Search for the cell housing the specified text and yield its (x, y) center coordinate. 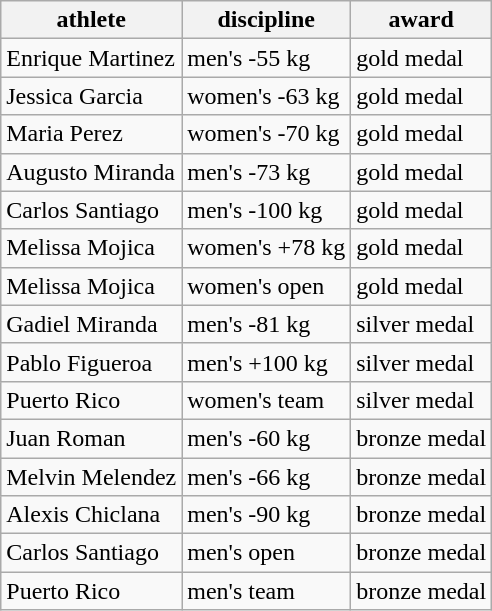
men's -100 kg (266, 210)
men's -81 kg (266, 324)
men's +100 kg (266, 362)
Pablo Figueroa (92, 362)
Alexis Chiclana (92, 515)
athlete (92, 20)
men's -90 kg (266, 515)
Jessica Garcia (92, 96)
women's -70 kg (266, 134)
men's team (266, 591)
men's open (266, 553)
discipline (266, 20)
Enrique Martinez (92, 58)
Maria Perez (92, 134)
women's team (266, 400)
men's -60 kg (266, 438)
Augusto Miranda (92, 172)
women's +78 kg (266, 248)
women's -63 kg (266, 96)
award (422, 20)
Melvin Melendez (92, 477)
Juan Roman (92, 438)
women's open (266, 286)
men's -55 kg (266, 58)
Gadiel Miranda (92, 324)
men's -73 kg (266, 172)
men's -66 kg (266, 477)
